Return [x, y] of the center of cell containing provided text 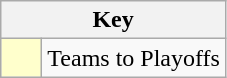
Teams to Playoffs [134, 58]
Key [114, 20]
